Scan for the cell matching the given text and deliver its (x, y) coordinate at center. 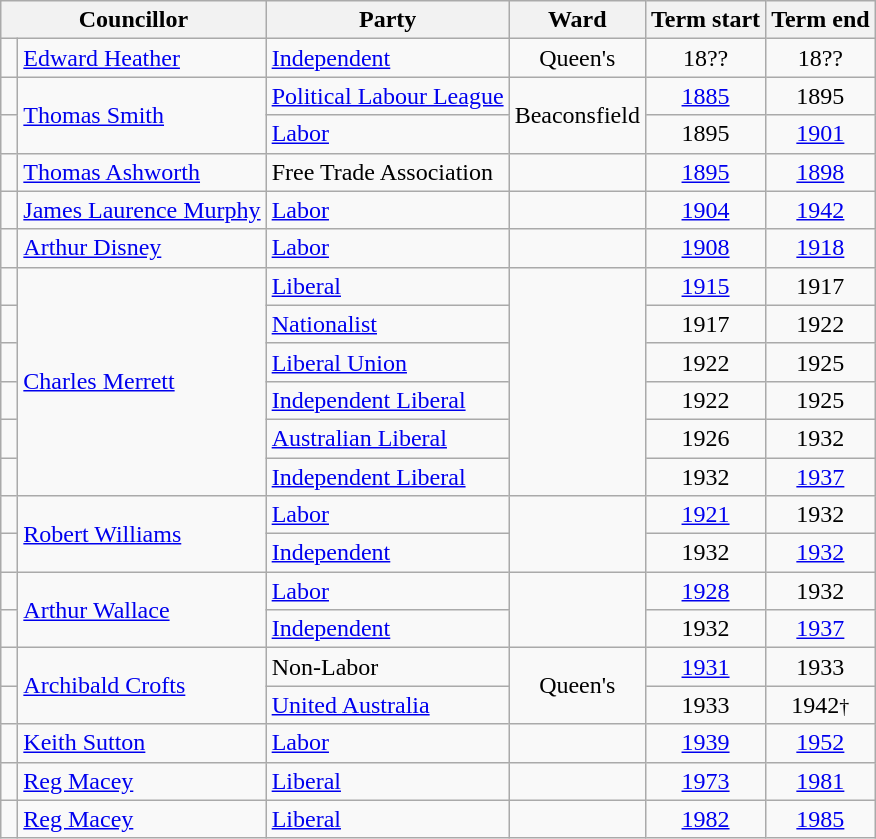
Party (388, 20)
1915 (705, 286)
1981 (821, 781)
1885 (705, 96)
Keith Sutton (142, 743)
1985 (821, 819)
Liberal Union (388, 362)
1918 (821, 248)
Beaconsfield (577, 115)
1931 (705, 667)
Arthur Wallace (142, 610)
1904 (705, 210)
Thomas Smith (142, 115)
Charles Merrett (142, 381)
James Laurence Murphy (142, 210)
Councillor (134, 20)
1901 (821, 134)
1928 (705, 591)
1921 (705, 515)
Political Labour League (388, 96)
Non-Labor (388, 667)
1926 (705, 438)
Arthur Disney (142, 248)
1973 (705, 781)
Ward (577, 20)
United Australia (388, 705)
Australian Liberal (388, 438)
Robert Williams (142, 534)
1982 (705, 819)
Archibald Crofts (142, 686)
Edward Heather (142, 58)
Free Trade Association (388, 172)
Thomas Ashworth (142, 172)
1898 (821, 172)
1952 (821, 743)
Term start (705, 20)
1942 (821, 210)
1908 (705, 248)
1939 (705, 743)
1942† (821, 705)
Term end (821, 20)
Nationalist (388, 324)
